Pinpoint the cell where the given text exists, returning its (X, Y) midpoint coordinate. 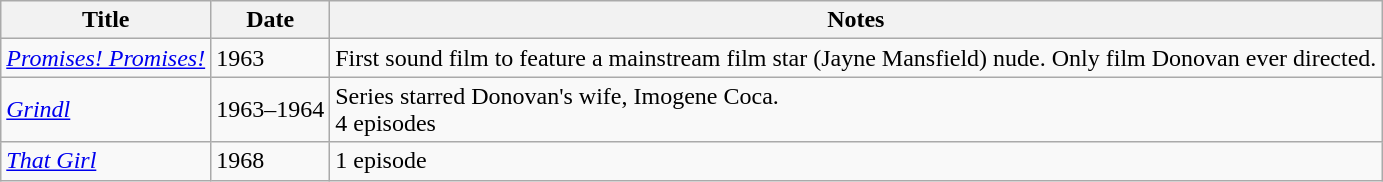
1968 (270, 161)
Series starred Donovan's wife, Imogene Coca. 4 episodes (856, 110)
Date (270, 20)
1 episode (856, 161)
Promises! Promises! (106, 58)
First sound film to feature a mainstream film star (Jayne Mansfield) nude. Only film Donovan ever directed. (856, 58)
Grindl (106, 110)
Notes (856, 20)
1963–1964 (270, 110)
That Girl (106, 161)
Title (106, 20)
1963 (270, 58)
